Identify which cell holds the provided text, then report its (X, Y) central coordinate. 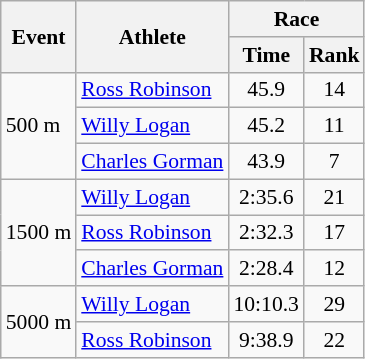
Rank (334, 55)
2:32.3 (266, 233)
45.9 (266, 90)
29 (334, 304)
1500 m (38, 232)
22 (334, 340)
Event (38, 36)
Time (266, 55)
43.9 (266, 162)
17 (334, 233)
2:35.6 (266, 197)
Athlete (152, 36)
5000 m (38, 322)
14 (334, 90)
9:38.9 (266, 340)
7 (334, 162)
500 m (38, 126)
12 (334, 269)
45.2 (266, 126)
10:10.3 (266, 304)
2:28.4 (266, 269)
21 (334, 197)
11 (334, 126)
Race (296, 19)
